Output the [x, y] coordinate of the center of the cell containing the given text.  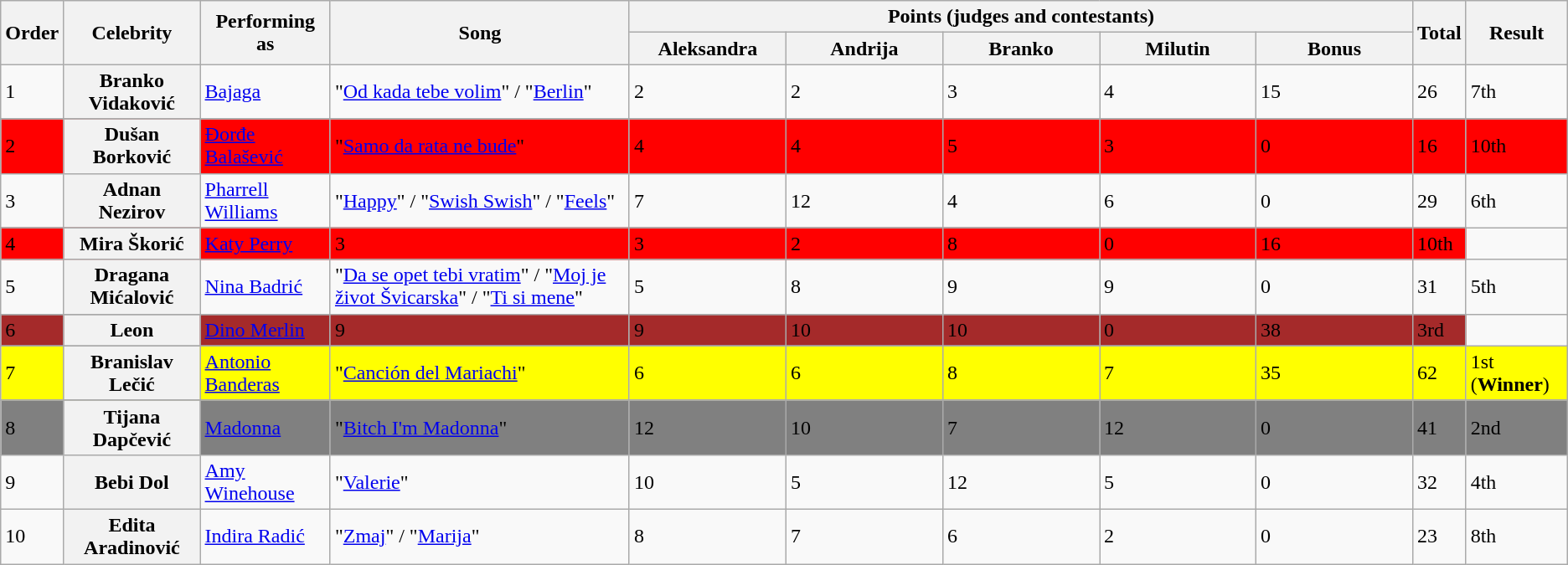
"Bitch I'm Madonna" [479, 427]
Song [479, 33]
Madonna [265, 427]
62 [1440, 373]
Celebrity [132, 33]
"Happy" / "Swish Swish" / "Feels" [479, 201]
23 [1440, 536]
Total [1440, 33]
26 [1440, 92]
"Valerie" [479, 482]
29 [1440, 201]
32 [1440, 482]
Amy Winehouse [265, 482]
Đorđe Balašević [265, 146]
Tijana Dapčević [132, 427]
Bonus [1335, 49]
"Samo da rata ne bude" [479, 146]
1st (Winner) [1516, 373]
35 [1335, 373]
15 [1335, 92]
Bajaga [265, 92]
Leon [132, 330]
3rd [1440, 330]
Performing as [265, 33]
Milutin [1178, 49]
5th [1516, 286]
Adnan Nezirov [132, 201]
38 [1335, 330]
1 [32, 92]
Pharrell Williams [265, 201]
Indira Radić [265, 536]
"Da se opet tebi vratim" / "Moj je život Švicarska" / "Ti si mene" [479, 286]
Order [32, 33]
4th [1516, 482]
2nd [1516, 427]
Bebi Dol [132, 482]
Dino Merlin [265, 330]
31 [1440, 286]
6th [1516, 201]
Branko [1020, 49]
Result [1516, 33]
Edita Aradinović [132, 536]
41 [1440, 427]
Dušan Borković [132, 146]
Antonio Banderas [265, 373]
"Canción del Mariachi" [479, 373]
Branislav Lečić [132, 373]
Aleksandra [707, 49]
Katy Perry [265, 244]
Nina Badrić [265, 286]
"Zmaj" / "Marija" [479, 536]
8th [1516, 536]
Branko Vidaković [132, 92]
Mira Škorić [132, 244]
"Od kada tebe volim" / "Berlin" [479, 92]
Points (judges and contestants) [1020, 17]
Andrija [864, 49]
7th [1516, 92]
Dragana Mićalović [132, 286]
